Extract the [X, Y] coordinate from the center of the cell holding the provided text.  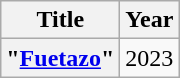
"Fuetazo" [60, 58]
Year [150, 20]
2023 [150, 58]
Title [60, 20]
